Locate the cell with the specified text and output its [X, Y] center coordinate. 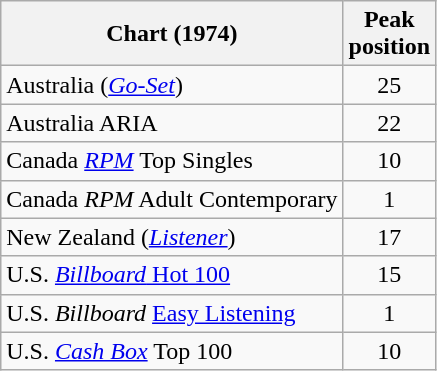
Canada RPM Top Singles [172, 161]
22 [389, 123]
Australia (Go-Set) [172, 85]
Canada RPM Adult Contemporary [172, 199]
25 [389, 85]
Chart (1974) [172, 34]
New Zealand (Listener) [172, 237]
U.S. Billboard Easy Listening [172, 313]
U.S. Cash Box Top 100 [172, 351]
Australia ARIA [172, 123]
U.S. Billboard Hot 100 [172, 275]
17 [389, 237]
Peakposition [389, 34]
15 [389, 275]
